Capture the cell that displays the provided text and extract its [X, Y] central coordinate. 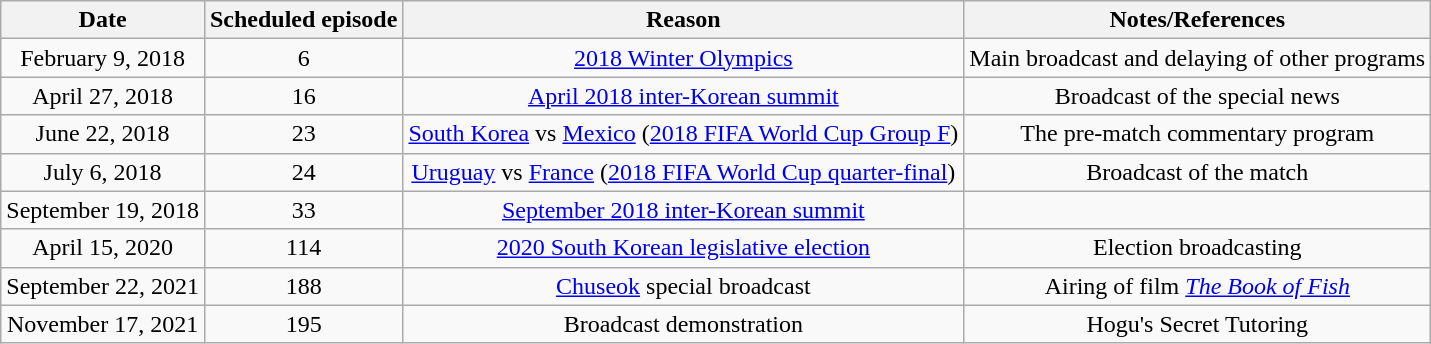
June 22, 2018 [103, 134]
Broadcast of the match [1198, 172]
September 22, 2021 [103, 286]
Broadcast demonstration [684, 324]
Scheduled episode [303, 20]
April 27, 2018 [103, 96]
16 [303, 96]
November 17, 2021 [103, 324]
Notes/References [1198, 20]
Airing of film The Book of Fish [1198, 286]
188 [303, 286]
Hogu's Secret Tutoring [1198, 324]
April 2018 inter-Korean summit [684, 96]
6 [303, 58]
Chuseok special broadcast [684, 286]
2020 South Korean legislative election [684, 248]
The pre-match commentary program [1198, 134]
Date [103, 20]
Broadcast of the special news [1198, 96]
April 15, 2020 [103, 248]
February 9, 2018 [103, 58]
33 [303, 210]
195 [303, 324]
Uruguay vs France (2018 FIFA World Cup quarter-final) [684, 172]
114 [303, 248]
South Korea vs Mexico (2018 FIFA World Cup Group F) [684, 134]
24 [303, 172]
Election broadcasting [1198, 248]
September 2018 inter-Korean summit [684, 210]
23 [303, 134]
September 19, 2018 [103, 210]
2018 Winter Olympics [684, 58]
Main broadcast and delaying of other programs [1198, 58]
July 6, 2018 [103, 172]
Reason [684, 20]
